Return [x, y] of the center of cell containing provided text 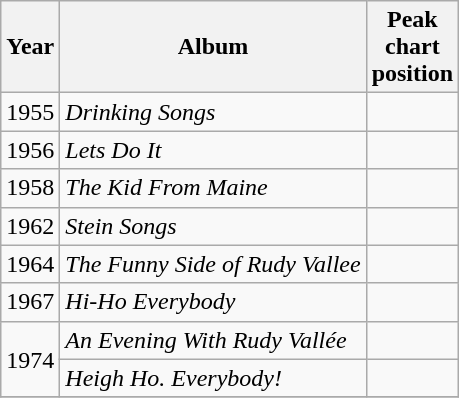
The Kid From Maine [213, 188]
1962 [30, 226]
1974 [30, 359]
Drinking Songs [213, 112]
1955 [30, 112]
1958 [30, 188]
1964 [30, 264]
Lets Do It [213, 150]
Stein Songs [213, 226]
Album [213, 47]
An Evening With Rudy Vallée [213, 340]
Year [30, 47]
Peak chart position [412, 47]
1956 [30, 150]
1967 [30, 302]
Hi-Ho Everybody [213, 302]
The Funny Side of Rudy Vallee [213, 264]
Heigh Ho. Everybody! [213, 378]
